From the cell containing the given text, extract its center point as (X, Y) coordinate. 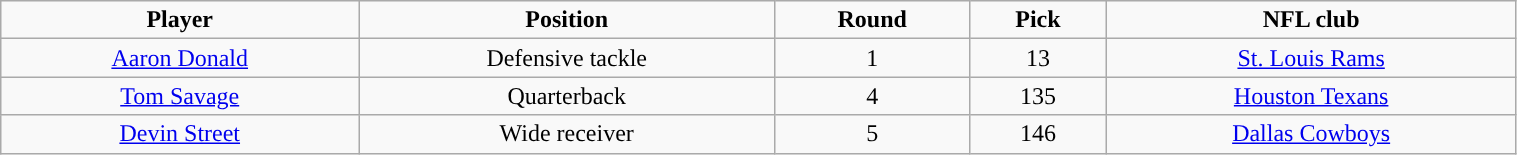
Defensive tackle (567, 58)
13 (1038, 58)
135 (1038, 96)
St. Louis Rams (1311, 58)
Aaron Donald (180, 58)
Houston Texans (1311, 96)
Dallas Cowboys (1311, 134)
Position (567, 20)
4 (872, 96)
Round (872, 20)
1 (872, 58)
Wide receiver (567, 134)
Tom Savage (180, 96)
NFL club (1311, 20)
Pick (1038, 20)
146 (1038, 134)
Player (180, 20)
5 (872, 134)
Devin Street (180, 134)
Quarterback (567, 96)
